Extract the [X, Y] coordinate from the center of the cell holding the provided text.  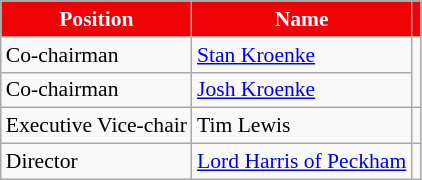
Position [96, 19]
Josh Kroenke [302, 90]
Director [96, 162]
Name [302, 19]
Executive Vice-chair [96, 126]
Tim Lewis [302, 126]
Lord Harris of Peckham [302, 162]
Stan Kroenke [302, 55]
